From the cell containing the given text, extract its center point as (X, Y) coordinate. 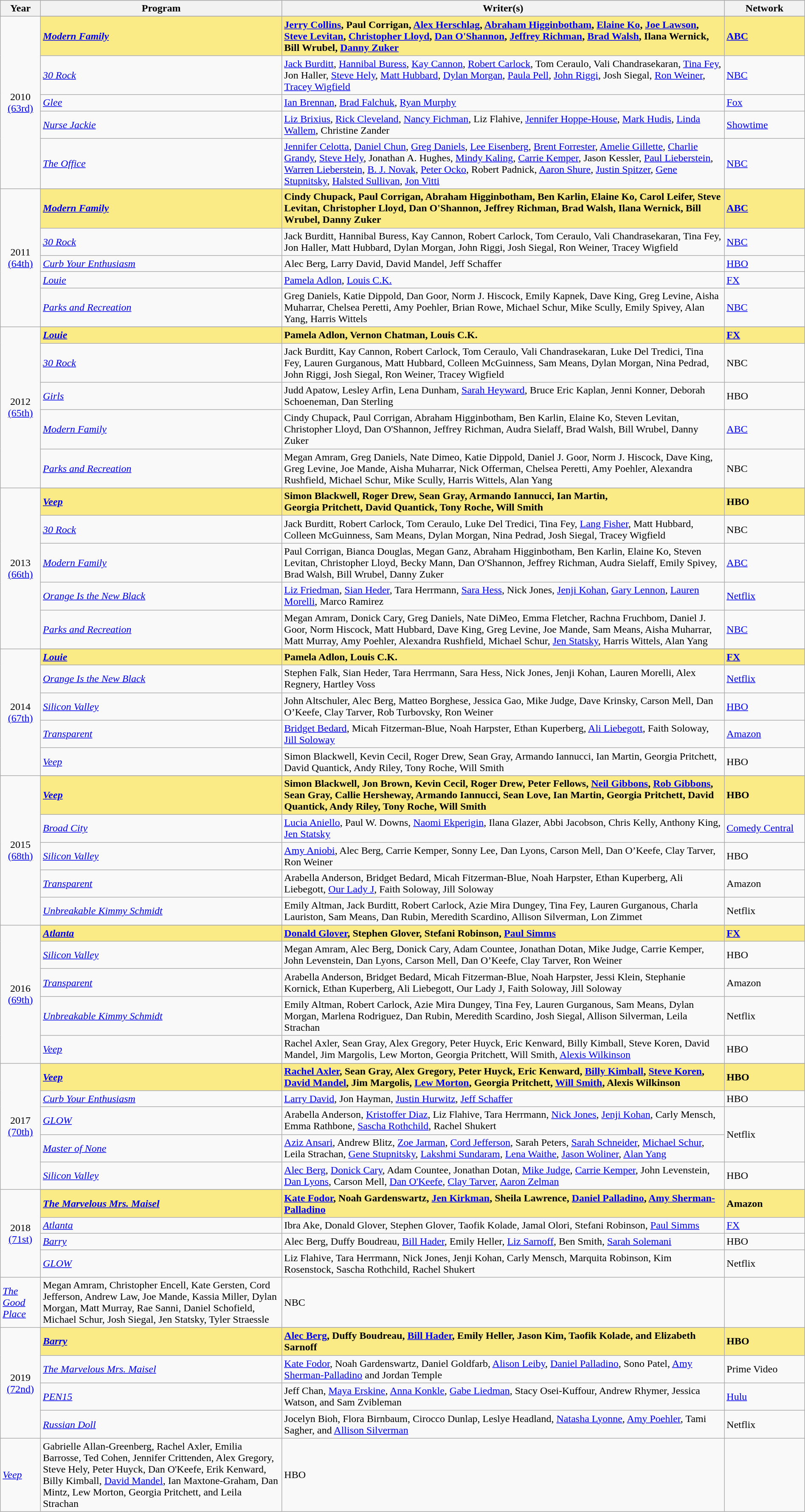
2018(71st) (20, 1233)
The Good Place (20, 1303)
Stephen Falk, Sian Heder, Tara Herrmann, Sara Hess, Nick Jones, Jenji Kohan, Lauren Morelli, Alex Regnery, Hartley Voss (503, 679)
PEN15 (161, 1397)
2014(67th) (20, 712)
Simon Blackwell, Roger Drew, Sean Gray, Armando Iannucci, Ian Martin, Georgia Pritchett, David Quantick, Tony Roche, Will Smith (503, 502)
Alec Berg, Duffy Boudreau, Bill Hader, Emily Heller, Liz Sarnoff, Ben Smith, Sarah Solemani (503, 1241)
Larry David, Jon Hayman, Justin Hurwitz, Jeff Schaffer (503, 1099)
Showtime (764, 125)
Liz Brixius, Rick Cleveland, Nancy Fichman, Liz Flahive, Jennifer Hoppe-House, Mark Hudis, Linda Wallem, Christine Zander (503, 125)
The Office (161, 164)
Prime Video (764, 1369)
Writer(s) (503, 8)
Ian Brennan, Brad Falchuk, Ryan Murphy (503, 103)
2017(70th) (20, 1126)
Lucia Aniello, Paul W. Downs, Naomi Ekperigin, Ilana Glazer, Abbi Jacobson, Chris Kelly, Anthony King, Jen Statsky (503, 828)
John Altschuler, Alec Berg, Matteo Borghese, Jessica Gao, Mike Judge, Dave Krinsky, Carson Mell, Dan O’Keefe, Clay Tarver, Rob Turbovsky, Ron Weiner (503, 706)
Liz Friedman, Sian Heder, Tara Herrmann, Sara Hess, Nick Jones, Jenji Kohan, Gary Lennon, Lauren Morelli, Marco Ramirez (503, 596)
Glee (161, 103)
2015(68th) (20, 850)
Pamela Adlon, Vernon Chatman, Louis C.K. (503, 335)
Network (764, 8)
Kate Fodor, Noah Gardenswartz, Daniel Goldfarb, Alison Leiby, Daniel Palladino, Sono Patel, Amy Sherman-Palladino and Jordan Temple (503, 1369)
Master of None (161, 1148)
2010(63rd) (20, 103)
2012(65th) (20, 407)
Judd Apatow, Lesley Arfin, Lena Dunham, Sarah Heyward, Bruce Eric Kaplan, Jenni Konner, Deborah Schoeneman, Dan Sterling (503, 396)
Comedy Central (764, 828)
Program (161, 8)
2019(72nd) (20, 1383)
Kate Fodor, Noah Gardenswartz, Jen Kirkman, Sheila Lawrence, Daniel Palladino, Amy Sherman-Palladino (503, 1203)
Ibra Ake, Donald Glover, Stephen Glover, Taofik Kolade, Jamal Olori, Stefani Robinson, Paul Simms (503, 1225)
Liz Flahive, Tara Herrmann, Nick Jones, Jenji Kohan, Carly Mensch, Marquita Robinson, Kim Rosenstock, Sascha Rothchild, Rachel Shukert (503, 1263)
Donald Glover, Stephen Glover, Stefani Robinson, Paul Simms (503, 933)
Broad City (161, 828)
Amy Aniobi, Alec Berg, Carrie Kemper, Sonny Lee, Dan Lyons, Carson Mell, Dan O’Keefe, Clay Tarver, Ron Weiner (503, 856)
2016(69th) (20, 994)
Fox (764, 103)
Year (20, 8)
Russian Doll (161, 1424)
Alec Berg, Larry David, David Mandel, Jeff Schaffer (503, 264)
Hulu (764, 1397)
2011(64th) (20, 258)
Alec Berg, Duffy Boudreau, Bill Hader, Emily Heller, Jason Kim, Taofik Kolade, and Elizabeth Sarnoff (503, 1342)
Bridget Bedard, Micah Fitzerman-Blue, Noah Harpster, Ethan Kuperberg, Ali Liebegott, Faith Soloway, Jill Soloway (503, 734)
Arabella Anderson, Bridget Bedard, Micah Fitzerman-Blue, Noah Harpster, Ethan Kuperberg, Ali Liebegott, Our Lady J, Faith Soloway, Jill Soloway (503, 884)
Nurse Jackie (161, 125)
2013(66th) (20, 569)
Girls (161, 396)
Jocelyn Bioh, Flora Birnbaum, Cirocco Dunlap, Leslye Headland, Natasha Lyonne, Amy Poehler, Tami Sagher, and Allison Silverman (503, 1424)
Jeff Chan, Maya Erskine, Anna Konkle, Gabe Liedman, Stacy Osei-Kuffour, Andrew Rhymer, Jessica Watson, and Sam Zvibleman (503, 1397)
